Pinpoint the cell where the given text exists, returning its (x, y) midpoint coordinate. 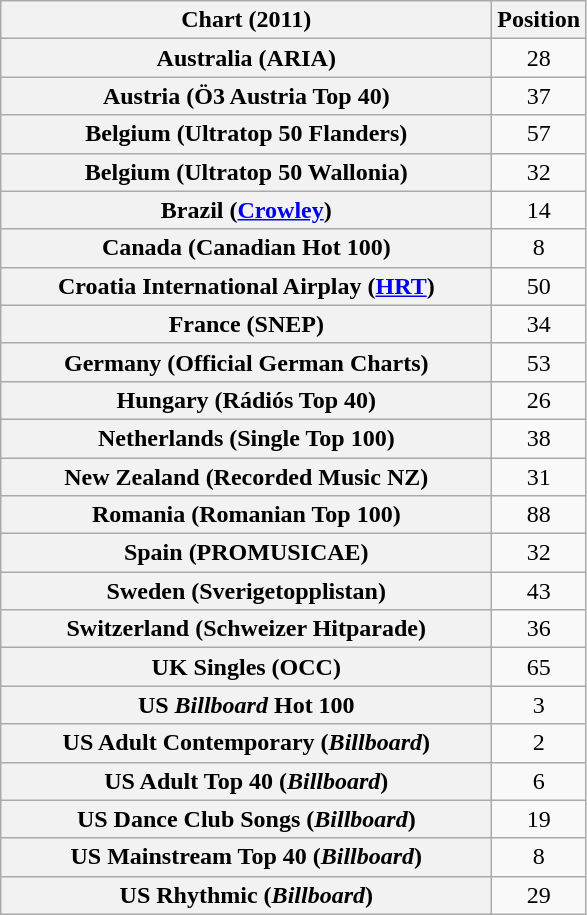
Croatia International Airplay (HRT) (246, 286)
Belgium (Ultratop 50 Wallonia) (246, 172)
88 (539, 515)
US Dance Club Songs (Billboard) (246, 819)
28 (539, 58)
26 (539, 400)
Chart (2011) (246, 20)
US Mainstream Top 40 (Billboard) (246, 857)
Sweden (Sverigetopplistan) (246, 591)
34 (539, 324)
37 (539, 96)
US Adult Contemporary (Billboard) (246, 743)
Belgium (Ultratop 50 Flanders) (246, 134)
19 (539, 819)
UK Singles (OCC) (246, 667)
29 (539, 895)
57 (539, 134)
US Rhythmic (Billboard) (246, 895)
Austria (Ö3 Austria Top 40) (246, 96)
2 (539, 743)
France (SNEP) (246, 324)
6 (539, 781)
New Zealand (Recorded Music NZ) (246, 477)
Position (539, 20)
Spain (PROMUSICAE) (246, 553)
65 (539, 667)
US Billboard Hot 100 (246, 705)
Australia (ARIA) (246, 58)
Netherlands (Single Top 100) (246, 438)
38 (539, 438)
Hungary (Rádiós Top 40) (246, 400)
43 (539, 591)
3 (539, 705)
Brazil (Crowley) (246, 210)
Canada (Canadian Hot 100) (246, 248)
Switzerland (Schweizer Hitparade) (246, 629)
US Adult Top 40 (Billboard) (246, 781)
36 (539, 629)
14 (539, 210)
Germany (Official German Charts) (246, 362)
Romania (Romanian Top 100) (246, 515)
50 (539, 286)
53 (539, 362)
31 (539, 477)
